Detect which cell encompasses the target text, then output its (x, y) center coordinate. 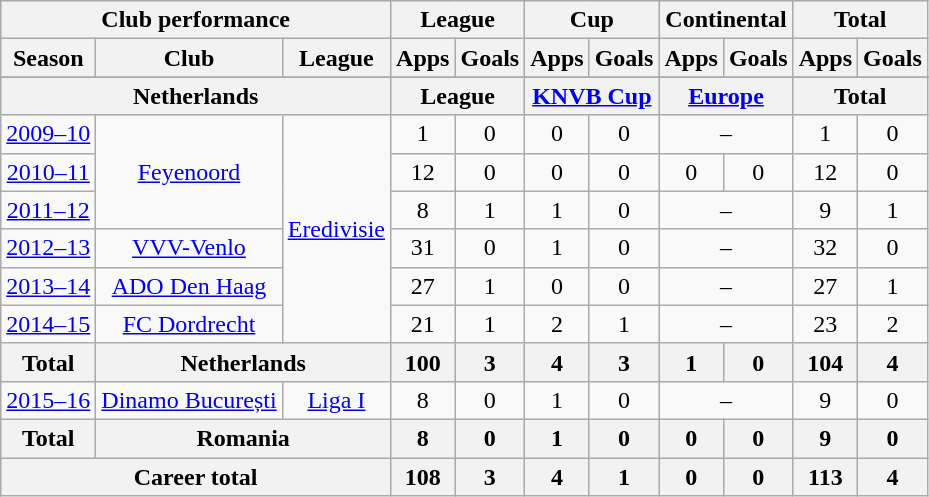
Eredivisie (336, 229)
104 (825, 362)
Continental (726, 20)
Europe (726, 96)
FC Dordrecht (189, 324)
21 (423, 324)
2012–13 (48, 248)
Romania (244, 438)
Club (189, 58)
23 (825, 324)
32 (825, 248)
Career total (196, 477)
100 (423, 362)
108 (423, 477)
Liga I (336, 400)
VVV-Venlo (189, 248)
2011–12 (48, 210)
2015–16 (48, 400)
31 (423, 248)
Club performance (196, 20)
2010–11 (48, 172)
2009–10 (48, 134)
2014–15 (48, 324)
Dinamo București (189, 400)
2013–14 (48, 286)
Feyenoord (189, 172)
Season (48, 58)
KNVB Cup (592, 96)
113 (825, 477)
ADO Den Haag (189, 286)
Cup (592, 20)
